Identify which cell holds the provided text, then report its (X, Y) central coordinate. 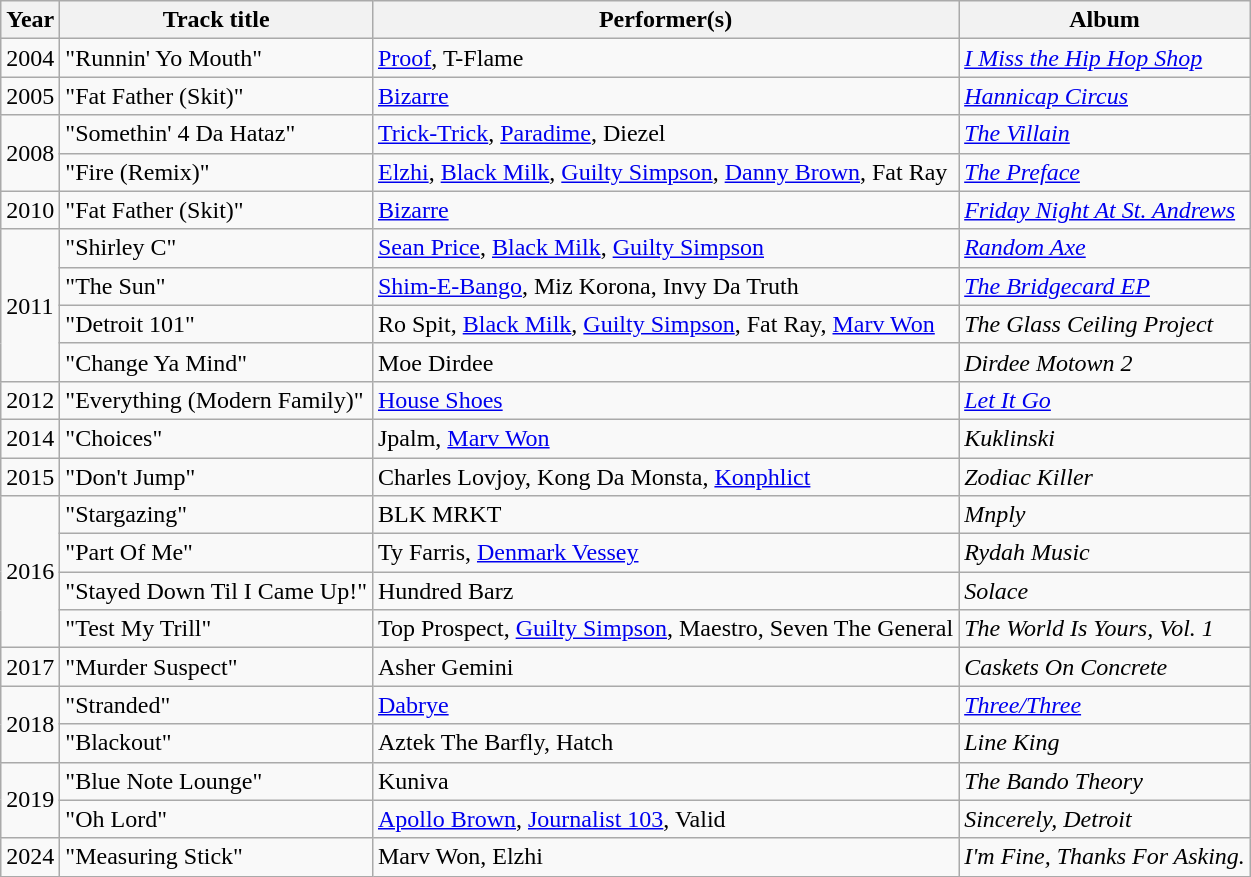
"The Sun" (216, 286)
2015 (30, 477)
2018 (30, 724)
The Preface (1105, 172)
Marv Won, Elzhi (665, 857)
2019 (30, 800)
"Somethin' 4 Da Hataz" (216, 134)
Ro Spit, Black Milk, Guilty Simpson, Fat Ray, Marv Won (665, 324)
Solace (1105, 591)
2008 (30, 153)
Three/Three (1105, 705)
Trick-Trick, Paradime, Diezel (665, 134)
Hannicap Circus (1105, 96)
"Choices" (216, 438)
"Runnin' Yo Mouth" (216, 58)
Apollo Brown, Journalist 103, Valid (665, 819)
Asher Gemini (665, 667)
Performer(s) (665, 20)
"Shirley C" (216, 248)
"Oh Lord" (216, 819)
Zodiac Killer (1105, 477)
"Stranded" (216, 705)
"Don't Jump" (216, 477)
I Miss the Hip Hop Shop (1105, 58)
"Detroit 101" (216, 324)
Track title (216, 20)
2005 (30, 96)
The Glass Ceiling Project (1105, 324)
Shim-E-Bango, Miz Korona, Invy Da Truth (665, 286)
2017 (30, 667)
Jpalm, Marv Won (665, 438)
Mnply (1105, 515)
The Bridgecard EP (1105, 286)
"Part Of Me" (216, 553)
Line King (1105, 743)
Caskets On Concrete (1105, 667)
"Blue Note Lounge" (216, 781)
"Blackout" (216, 743)
Elzhi, Black Milk, Guilty Simpson, Danny Brown, Fat Ray (665, 172)
"Everything (Modern Family)" (216, 400)
"Stargazing" (216, 515)
Hundred Barz (665, 591)
Rydah Music (1105, 553)
Moe Dirdee (665, 362)
Ty Farris, Denmark Vessey (665, 553)
2024 (30, 857)
House Shoes (665, 400)
Sincerely, Detroit (1105, 819)
The Villain (1105, 134)
Aztek The Barfly, Hatch (665, 743)
Top Prospect, Guilty Simpson, Maestro, Seven The General (665, 629)
Dirdee Motown 2 (1105, 362)
Dabrye (665, 705)
"Stayed Down Til I Came Up!" (216, 591)
2011 (30, 305)
Charles Lovjoy, Kong Da Monsta, Konphlict (665, 477)
Kuniva (665, 781)
The Bando Theory (1105, 781)
2012 (30, 400)
I'm Fine, Thanks For Asking. (1105, 857)
Proof, T-Flame (665, 58)
2010 (30, 210)
Random Axe (1105, 248)
"Fire (Remix)" (216, 172)
The World Is Yours, Vol. 1 (1105, 629)
"Measuring Stick" (216, 857)
Kuklinski (1105, 438)
2016 (30, 572)
2014 (30, 438)
BLK MRKT (665, 515)
Let It Go (1105, 400)
"Change Ya Mind" (216, 362)
"Test My Trill" (216, 629)
Friday Night At St. Andrews (1105, 210)
"Murder Suspect" (216, 667)
Year (30, 20)
Album (1105, 20)
Sean Price, Black Milk, Guilty Simpson (665, 248)
2004 (30, 58)
